From the cell containing the given text, extract its center point as [X, Y] coordinate. 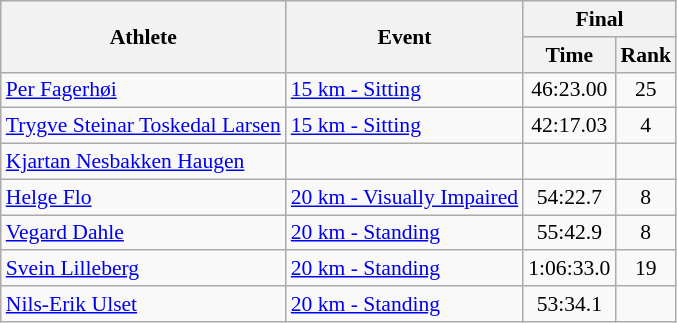
Svein Lilleberg [144, 269]
4 [646, 126]
Kjartan Nesbakken Haugen [144, 162]
Nils-Erik Ulset [144, 304]
20 km - Visually Impaired [404, 197]
Event [404, 36]
25 [646, 90]
19 [646, 269]
1:06:33.0 [569, 269]
Per Fagerhøi [144, 90]
53:34.1 [569, 304]
Rank [646, 55]
46:23.00 [569, 90]
54:22.7 [569, 197]
Helge Flo [144, 197]
Time [569, 55]
Athlete [144, 36]
Final [600, 19]
55:42.9 [569, 233]
42:17.03 [569, 126]
Vegard Dahle [144, 233]
Trygve Steinar Toskedal Larsen [144, 126]
